Determine the (x, y) coordinate at the center of the cell enclosing the given text.  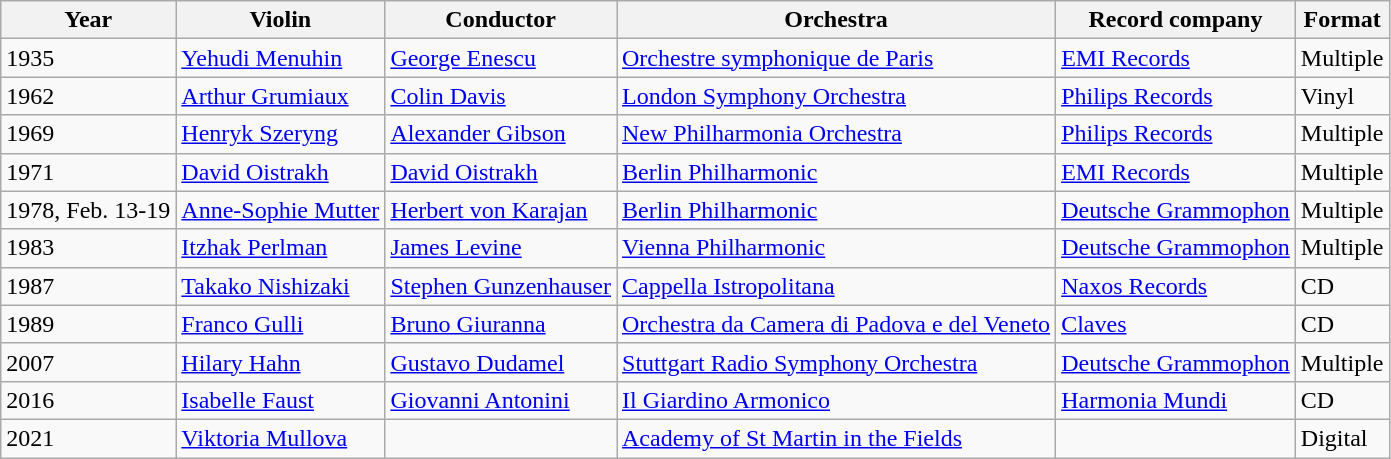
1983 (88, 248)
Giovanni Antonini (501, 400)
Format (1342, 20)
Stuttgart Radio Symphony Orchestra (836, 362)
Academy of St Martin in the Fields (836, 438)
Hilary Hahn (280, 362)
Arthur Grumiaux (280, 96)
Claves (1176, 324)
James Levine (501, 248)
Digital (1342, 438)
Harmonia Mundi (1176, 400)
2007 (88, 362)
Naxos Records (1176, 286)
Orchestre symphonique de Paris (836, 58)
Vienna Philharmonic (836, 248)
2016 (88, 400)
Franco Gulli (280, 324)
Stephen Gunzenhauser (501, 286)
1962 (88, 96)
Bruno Giuranna (501, 324)
Anne-Sophie Mutter (280, 210)
Alexander Gibson (501, 134)
New Philharmonia Orchestra (836, 134)
London Symphony Orchestra (836, 96)
Viktoria Mullova (280, 438)
Il Giardino Armonico (836, 400)
Yehudi Menuhin (280, 58)
Conductor (501, 20)
1969 (88, 134)
Takako Nishizaki (280, 286)
Isabelle Faust (280, 400)
Herbert von Karajan (501, 210)
Itzhak Perlman (280, 248)
Violin (280, 20)
Vinyl (1342, 96)
Orchestra (836, 20)
2021 (88, 438)
1978, Feb. 13-19 (88, 210)
1971 (88, 172)
1989 (88, 324)
Henryk Szeryng (280, 134)
Record company (1176, 20)
Gustavo Dudamel (501, 362)
1935 (88, 58)
Year (88, 20)
1987 (88, 286)
George Enescu (501, 58)
Cappella Istropolitana (836, 286)
Colin Davis (501, 96)
Orchestra da Camera di Padova e del Veneto (836, 324)
